For the text-containing cell, return its midpoint in (X, Y) coordinate format. 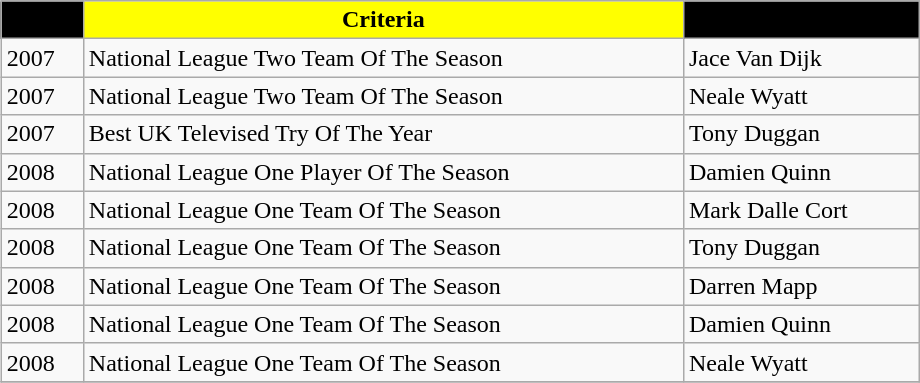
Best UK Televised Try Of The Year (383, 134)
Darren Mapp (801, 286)
Criteria (383, 20)
Player (801, 20)
Mark Dalle Cort (801, 210)
National League One Player Of The Season (383, 172)
Year (42, 20)
Jace Van Dijk (801, 58)
